Determine the (x, y) coordinate at the center of the cell enclosing the given text.  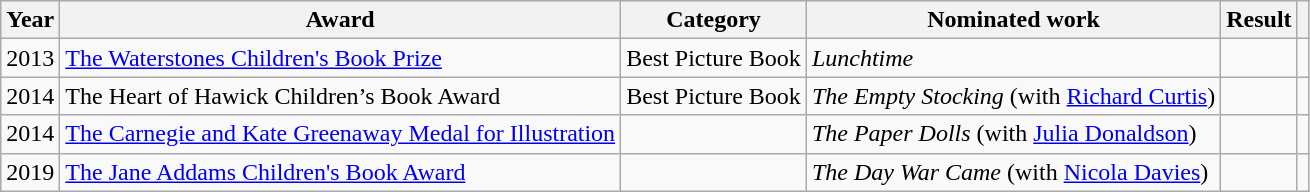
The Waterstones Children's Book Prize (340, 58)
The Day War Came (with Nicola Davies) (1013, 172)
The Jane Addams Children's Book Award (340, 172)
The Paper Dolls (with Julia Donaldson) (1013, 134)
Category (714, 20)
The Empty Stocking (with Richard Curtis) (1013, 96)
2019 (30, 172)
The Heart of Hawick Children’s Book Award (340, 96)
2013 (30, 58)
Year (30, 20)
Lunchtime (1013, 58)
Nominated work (1013, 20)
The Carnegie and Kate Greenaway Medal for Illustration (340, 134)
Result (1259, 20)
Award (340, 20)
